Search for the cell housing the specified text and yield its [x, y] center coordinate. 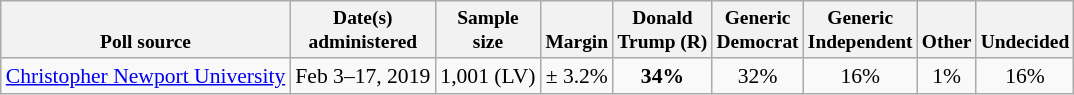
Margin [577, 30]
Poll source [146, 30]
GenericIndependent [860, 30]
Feb 3–17, 2019 [362, 76]
Date(s)administered [362, 30]
GenericDemocrat [758, 30]
Undecided [1025, 30]
32% [758, 76]
1% [946, 76]
Other [946, 30]
34% [662, 76]
Samplesize [488, 30]
Christopher Newport University [146, 76]
± 3.2% [577, 76]
DonaldTrump (R) [662, 30]
1,001 (LV) [488, 76]
